Extract the [X, Y] coordinate from the center of the cell holding the provided text.  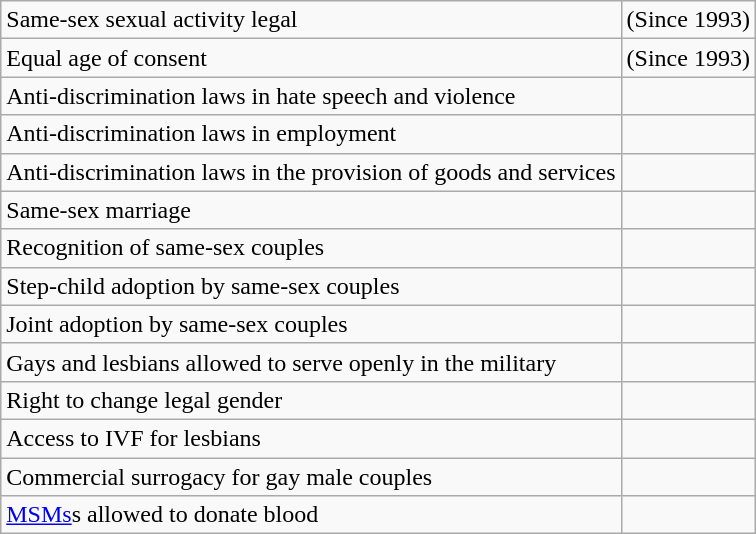
Gays and lesbians allowed to serve openly in the military [311, 362]
Joint adoption by same-sex couples [311, 324]
Anti-discrimination laws in the provision of goods and services [311, 172]
Equal age of consent [311, 58]
Commercial surrogacy for gay male couples [311, 477]
Step-child adoption by same-sex couples [311, 286]
Same-sex sexual activity legal [311, 20]
Same-sex marriage [311, 210]
Anti-discrimination laws in hate speech and violence [311, 96]
MSMss allowed to donate blood [311, 515]
Anti-discrimination laws in employment [311, 134]
Access to IVF for lesbians [311, 438]
Recognition of same-sex couples [311, 248]
Right to change legal gender [311, 400]
